Locate the cell with the specified text and output its (X, Y) center coordinate. 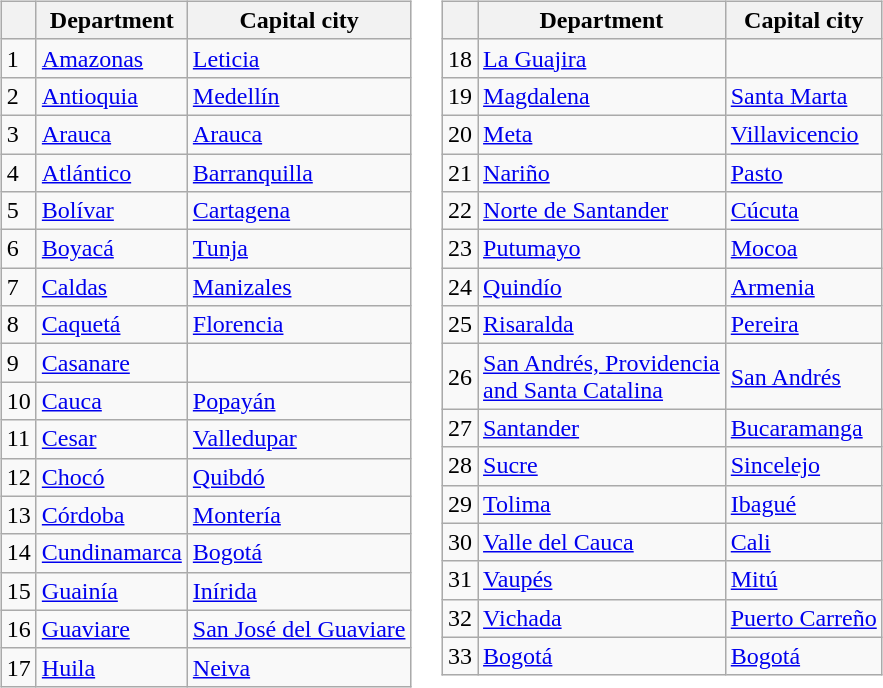
Sincelejo (804, 466)
Manizales (299, 287)
23 (460, 249)
Santander (602, 428)
6 (18, 249)
Valledupar (299, 439)
Barranquilla (299, 173)
Mocoa (804, 249)
17 (18, 667)
Ibagué (804, 504)
Mitú (804, 580)
Risaralda (602, 325)
Armenia (804, 287)
Cundinamarca (112, 553)
San Andrés (804, 376)
3 (18, 134)
11 (18, 439)
32 (460, 618)
Leticia (299, 58)
10 (18, 401)
9 (18, 363)
29 (460, 504)
Vichada (602, 618)
Chocó (112, 477)
Cauca (112, 401)
Caldas (112, 287)
4 (18, 173)
Sucre (602, 466)
Bucaramanga (804, 428)
La Guajira (602, 58)
Huila (112, 667)
Nariño (602, 173)
Cesar (112, 439)
Villavicencio (804, 134)
Cartagena (299, 211)
Popayán (299, 401)
Quindío (602, 287)
Santa Marta (804, 96)
Tunja (299, 249)
19 (460, 96)
22 (460, 211)
San José del Guaviare (299, 629)
Magdalena (602, 96)
Pereira (804, 325)
Atlántico (112, 173)
Bolívar (112, 211)
15 (18, 591)
Neiva (299, 667)
Meta (602, 134)
Guaviare (112, 629)
8 (18, 325)
5 (18, 211)
1 (18, 58)
Cúcuta (804, 211)
Casanare (112, 363)
Antioquia (112, 96)
24 (460, 287)
12 (18, 477)
20 (460, 134)
Medellín (299, 96)
Amazonas (112, 58)
7 (18, 287)
Cali (804, 542)
Vaupés (602, 580)
Putumayo (602, 249)
26 (460, 376)
31 (460, 580)
14 (18, 553)
21 (460, 173)
San Andrés, Providenciaand Santa Catalina (602, 376)
Inírida (299, 591)
18 (460, 58)
Tolima (602, 504)
Quibdó (299, 477)
33 (460, 656)
2 (18, 96)
Guainía (112, 591)
27 (460, 428)
30 (460, 542)
Florencia (299, 325)
28 (460, 466)
13 (18, 515)
25 (460, 325)
Boyacá (112, 249)
Valle del Cauca (602, 542)
Caquetá (112, 325)
16 (18, 629)
Pasto (804, 173)
Puerto Carreño (804, 618)
Córdoba (112, 515)
Norte de Santander (602, 211)
Montería (299, 515)
